Find where the given text appears and provide that cell's center as [X, Y] coordinate. 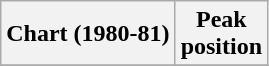
Peakposition [221, 34]
Chart (1980-81) [88, 34]
